Output the [x, y] coordinate of the center of the cell containing the given text.  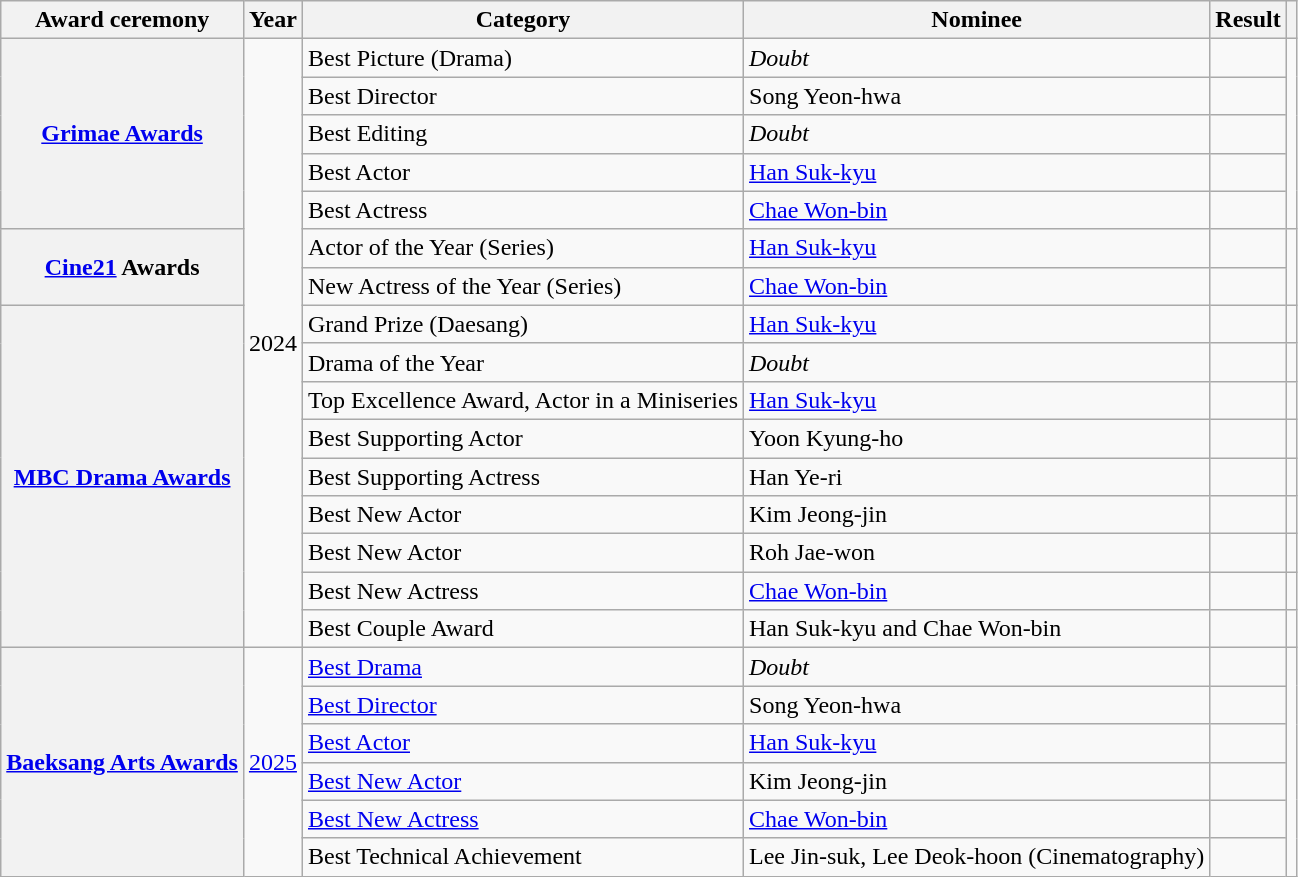
2025 [272, 762]
Result [1248, 20]
Best Couple Award [522, 629]
Best Supporting Actor [522, 438]
Baeksang Arts Awards [122, 762]
Best Picture (Drama) [522, 58]
Best Technical Achievement [522, 857]
Actor of the Year (Series) [522, 248]
MBC Drama Awards [122, 476]
Lee Jin-suk, Lee Deok-hoon (Cinematography) [977, 857]
Nominee [977, 20]
Cine21 Awards [122, 267]
2024 [272, 344]
Top Excellence Award, Actor in a Miniseries [522, 400]
Best Actress [522, 210]
Category [522, 20]
Grimae Awards [122, 134]
Year [272, 20]
Roh Jae-won [977, 553]
Best Drama [522, 667]
Yoon Kyung-ho [977, 438]
Han Suk-kyu and Chae Won-bin [977, 629]
Best Supporting Actress [522, 477]
Grand Prize (Daesang) [522, 324]
Drama of the Year [522, 362]
Award ceremony [122, 20]
Best Editing [522, 134]
New Actress of the Year (Series) [522, 286]
Han Ye-ri [977, 477]
